Return the (x, y) coordinate for the center point of the cell that contains the specified text.  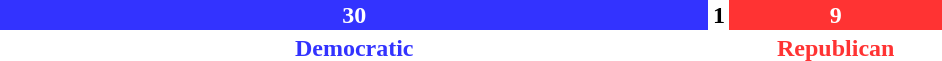
30 (354, 15)
9 (836, 15)
1 (718, 15)
